Output the [x, y] coordinate of the center of the cell containing the given text.  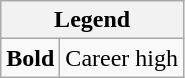
Bold [30, 58]
Legend [92, 20]
Career high [122, 58]
